Search for the cell housing the specified text and yield its (X, Y) center coordinate. 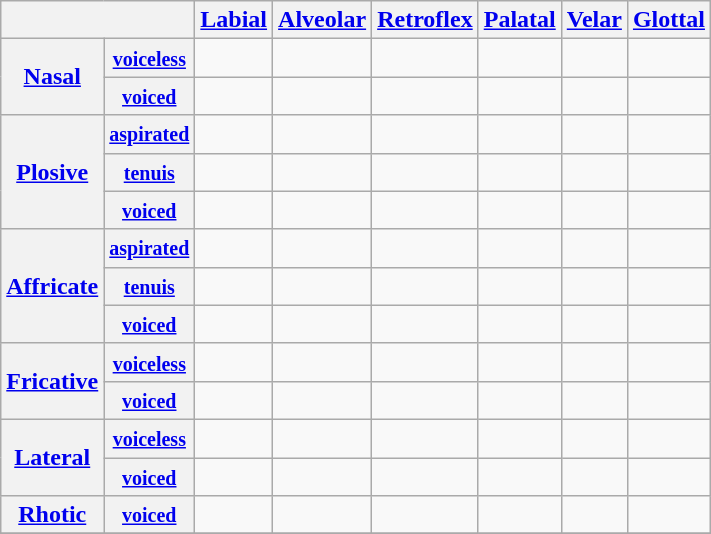
Palatal (520, 20)
Retroflex (426, 20)
Labial (234, 20)
Alveolar (322, 20)
Rhotic (52, 515)
Nasal (52, 77)
Lateral (52, 457)
Affricate (52, 286)
Velar (594, 20)
Plosive (52, 172)
Fricative (52, 381)
Glottal (668, 20)
